Detect which cell encompasses the target text, then output its (X, Y) center coordinate. 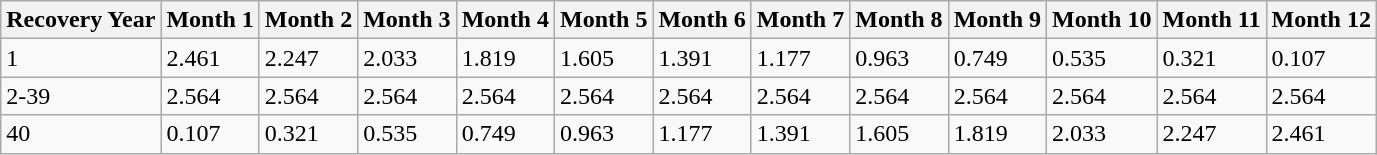
Month 3 (407, 20)
2-39 (81, 96)
Month 8 (899, 20)
Month 4 (505, 20)
Month 12 (1321, 20)
Month 10 (1102, 20)
40 (81, 134)
Month 9 (997, 20)
Month 6 (702, 20)
Month 11 (1212, 20)
Month 1 (210, 20)
Recovery Year (81, 20)
Month 2 (308, 20)
Month 5 (604, 20)
1 (81, 58)
Month 7 (800, 20)
